Find where the given text appears and provide that cell's center as (x, y) coordinate. 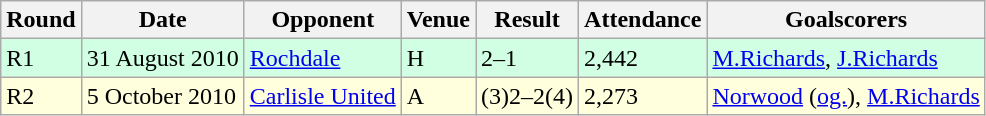
Carlisle United (322, 96)
A (438, 96)
Round (41, 20)
Attendance (643, 20)
(3)2–2(4) (528, 96)
Result (528, 20)
2,273 (643, 96)
H (438, 58)
R1 (41, 58)
Rochdale (322, 58)
R2 (41, 96)
Goalscorers (846, 20)
31 August 2010 (162, 58)
M.Richards, J.Richards (846, 58)
2–1 (528, 58)
Venue (438, 20)
Date (162, 20)
Norwood (og.), M.Richards (846, 96)
Opponent (322, 20)
5 October 2010 (162, 96)
2,442 (643, 58)
